Return the [x, y] coordinate for the center point of the cell that contains the specified text.  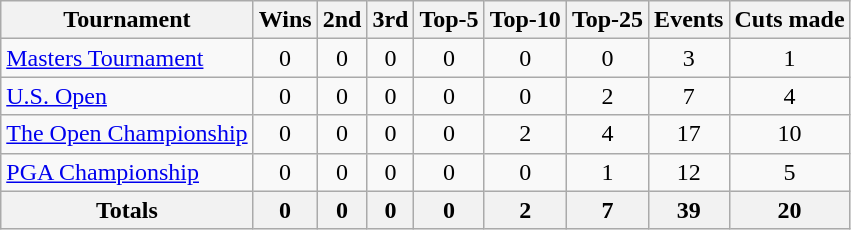
5 [790, 172]
Masters Tournament [127, 58]
12 [689, 172]
17 [689, 134]
Totals [127, 210]
U.S. Open [127, 96]
3 [689, 58]
Top-25 [607, 20]
39 [689, 210]
10 [790, 134]
Cuts made [790, 20]
Tournament [127, 20]
PGA Championship [127, 172]
Top-10 [525, 20]
Wins [285, 20]
20 [790, 210]
Events [689, 20]
The Open Championship [127, 134]
Top-5 [449, 20]
3rd [390, 20]
2nd [342, 20]
